Return (X, Y) of the center of cell containing provided text 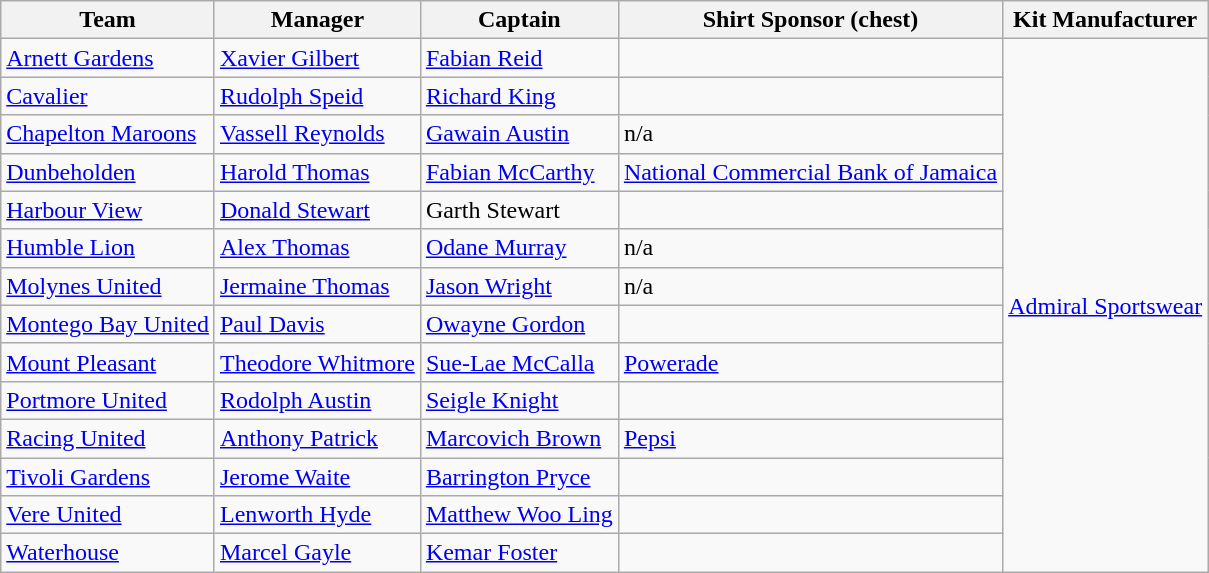
Garth Stewart (519, 210)
Racing United (108, 438)
Vassell Reynolds (317, 134)
Vere United (108, 515)
Montego Bay United (108, 324)
Seigle Knight (519, 400)
Arnett Gardens (108, 58)
Marcovich Brown (519, 438)
Harbour View (108, 210)
Lenworth Hyde (317, 515)
Chapelton Maroons (108, 134)
Fabian McCarthy (519, 172)
Rudolph Speid (317, 96)
Dunbeholden (108, 172)
Shirt Sponsor (chest) (810, 20)
Paul Davis (317, 324)
Harold Thomas (317, 172)
Rodolph Austin (317, 400)
Waterhouse (108, 553)
Theodore Whitmore (317, 362)
Molynes United (108, 286)
Humble Lion (108, 248)
Richard King (519, 96)
Gawain Austin (519, 134)
Marcel Gayle (317, 553)
Kemar Foster (519, 553)
Tivoli Gardens (108, 477)
Matthew Woo Ling (519, 515)
Captain (519, 20)
Jerome Waite (317, 477)
Fabian Reid (519, 58)
Mount Pleasant (108, 362)
Portmore United (108, 400)
Jason Wright (519, 286)
Alex Thomas (317, 248)
Pepsi (810, 438)
Anthony Patrick (317, 438)
National Commercial Bank of Jamaica (810, 172)
Jermaine Thomas (317, 286)
Manager (317, 20)
Admiral Sportswear (1106, 306)
Team (108, 20)
Powerade (810, 362)
Owayne Gordon (519, 324)
Kit Manufacturer (1106, 20)
Xavier Gilbert (317, 58)
Barrington Pryce (519, 477)
Sue-Lae McCalla (519, 362)
Odane Murray (519, 248)
Cavalier (108, 96)
Donald Stewart (317, 210)
